Capture the cell that displays the provided text and extract its (x, y) central coordinate. 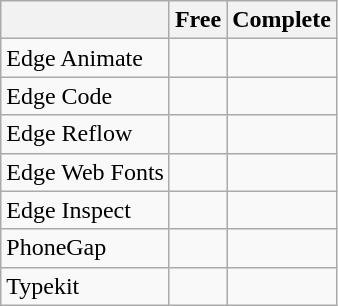
Edge Animate (86, 58)
Edge Reflow (86, 134)
Edge Code (86, 96)
Typekit (86, 286)
Edge Web Fonts (86, 172)
Free (198, 20)
Complete (282, 20)
PhoneGap (86, 248)
Edge Inspect (86, 210)
